Provide the (x, y) coordinate of the cell's center where the given text is located.  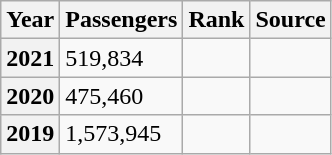
2020 (30, 96)
1,573,945 (122, 134)
Rank (216, 20)
519,834 (122, 58)
2019 (30, 134)
Source (290, 20)
Year (30, 20)
2021 (30, 58)
475,460 (122, 96)
Passengers (122, 20)
